Return [x, y] of the center of cell containing provided text 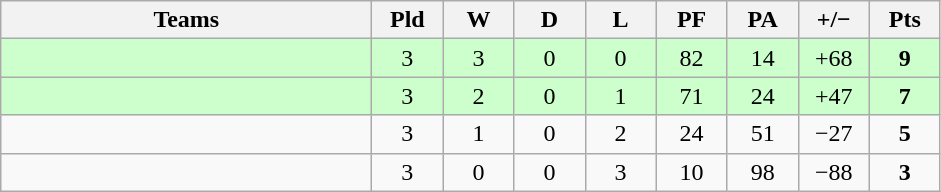
9 [904, 58]
5 [904, 134]
14 [762, 58]
98 [762, 172]
+68 [834, 58]
−88 [834, 172]
10 [692, 172]
71 [692, 96]
Teams [186, 20]
D [550, 20]
7 [904, 96]
W [478, 20]
+47 [834, 96]
PF [692, 20]
Pld [408, 20]
−27 [834, 134]
Pts [904, 20]
PA [762, 20]
82 [692, 58]
+/− [834, 20]
L [620, 20]
51 [762, 134]
